Return (x, y) of the center of cell containing provided text 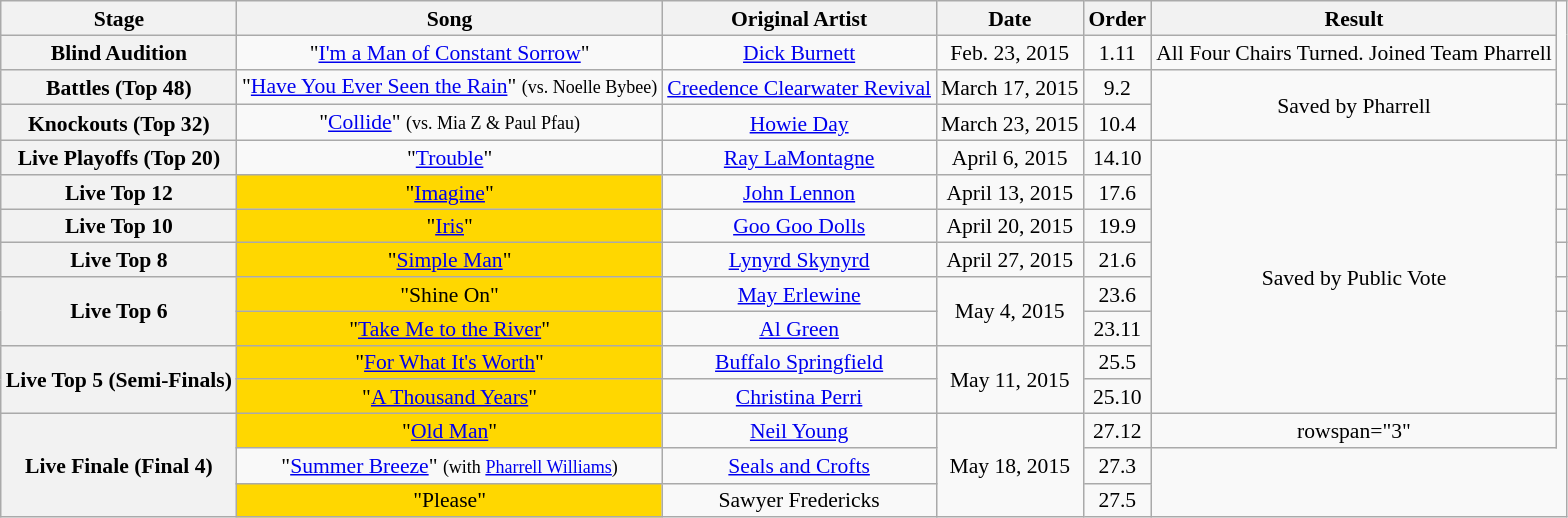
Live Top 6 (119, 311)
Live Top 5 (Semi-Finals) (119, 379)
21.6 (1117, 260)
Goo Goo Dolls (799, 226)
Ray LaMontagne (799, 158)
Live Top 10 (119, 226)
April 20, 2015 (1010, 226)
April 6, 2015 (1010, 158)
Date (1010, 18)
Order (1117, 18)
John Lennon (799, 192)
Saved by Pharrell (1354, 104)
Original Artist (799, 18)
Lynyrd Skynyrd (799, 260)
"Take Me to the River" (450, 328)
"Imagine" (450, 192)
27.12 (1117, 431)
"I'm a Man of Constant Sorrow" (450, 52)
23.11 (1117, 328)
"Iris" (450, 226)
Blind Audition (119, 52)
Song (450, 18)
"Summer Breeze" (with Pharrell Williams) (450, 466)
Howie Day (799, 123)
Live Top 8 (119, 260)
Live Top 12 (119, 192)
Seals and Crofts (799, 466)
March 17, 2015 (1010, 87)
Saved by Public Vote (1354, 278)
25.5 (1117, 362)
"Have You Ever Seen the Rain" (vs. Noelle Bybee) (450, 87)
"Old Man" (450, 431)
"Simple Man" (450, 260)
9.2 (1117, 87)
All Four Chairs Turned. Joined Team Pharrell (1354, 52)
Live Playoffs (Top 20) (119, 158)
Knockouts (Top 32) (119, 123)
May Erlewine (799, 294)
Result (1354, 18)
Christina Perri (799, 397)
May 11, 2015 (1010, 379)
27.3 (1117, 466)
"Collide" (vs. Mia Z & Paul Pfau) (450, 123)
1.11 (1117, 52)
25.10 (1117, 397)
Sawyer Fredericks (799, 500)
Buffalo Springfield (799, 362)
rowspan="3" (1354, 431)
Dick Burnett (799, 52)
March 23, 2015 (1010, 123)
April 13, 2015 (1010, 192)
"Please" (450, 500)
Battles (Top 48) (119, 87)
Creedence Clearwater Revival (799, 87)
19.9 (1117, 226)
Stage (119, 18)
23.6 (1117, 294)
"A Thousand Years" (450, 397)
Feb. 23, 2015 (1010, 52)
April 27, 2015 (1010, 260)
27.5 (1117, 500)
14.10 (1117, 158)
May 4, 2015 (1010, 311)
May 18, 2015 (1010, 466)
"For What It's Worth" (450, 362)
"Shine On" (450, 294)
10.4 (1117, 123)
Live Finale (Final 4) (119, 466)
"Trouble" (450, 158)
17.6 (1117, 192)
Al Green (799, 328)
Neil Young (799, 431)
